For the text-containing cell, return its midpoint in [x, y] coordinate format. 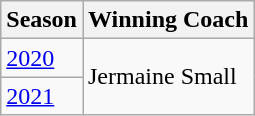
Jermaine Small [168, 77]
Winning Coach [168, 20]
Season [42, 20]
2020 [42, 58]
2021 [42, 96]
